Scan for the cell matching the given text and deliver its [X, Y] coordinate at center. 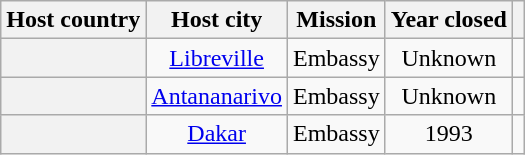
1993 [448, 134]
Host country [74, 20]
Host city [217, 20]
Mission [336, 20]
Libreville [217, 58]
Antananarivo [217, 96]
Year closed [448, 20]
Dakar [217, 134]
